From the cell containing the given text, extract its center point as (X, Y) coordinate. 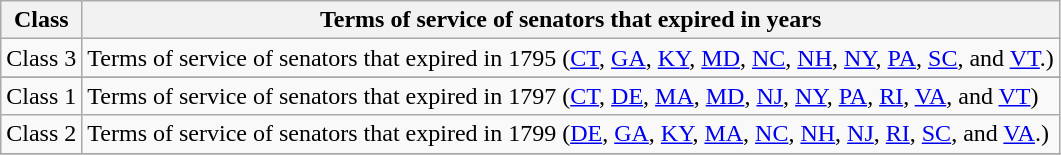
Terms of service of senators that expired in 1799 (DE, GA, KY, MA, NC, NH, NJ, RI, SC, and VA.) (571, 134)
Terms of service of senators that expired in 1795 (CT, GA, KY, MD, NC, NH, NY, PA, SC, and VT.) (571, 58)
Terms of service of senators that expired in 1797 (CT, DE, MA, MD, NJ, NY, PA, RI, VA, and VT) (571, 96)
Class (42, 20)
Class 1 (42, 96)
Class 3 (42, 58)
Terms of service of senators that expired in years (571, 20)
Class 2 (42, 134)
